For the text-containing cell, return its midpoint in (X, Y) coordinate format. 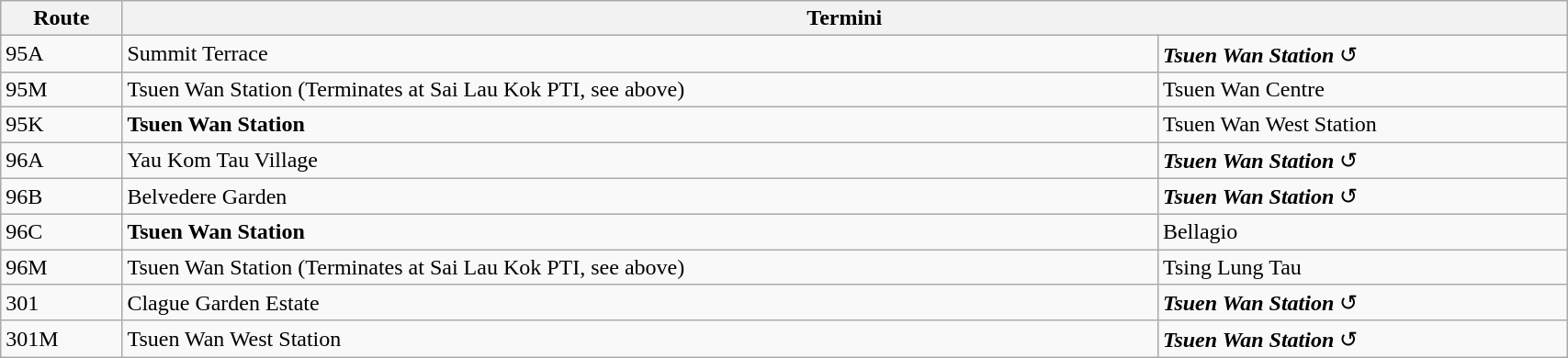
Tsuen Wan Centre (1361, 89)
96C (62, 232)
95K (62, 124)
Termini (845, 18)
95A (62, 54)
301 (62, 303)
Summit Terrace (640, 54)
Tsing Lung Tau (1361, 267)
95M (62, 89)
96A (62, 160)
Belvedere Garden (640, 196)
301M (62, 339)
96M (62, 267)
Bellagio (1361, 232)
Yau Kom Tau Village (640, 160)
Route (62, 18)
96B (62, 196)
Clague Garden Estate (640, 303)
